Capture the cell that displays the provided text and extract its (x, y) central coordinate. 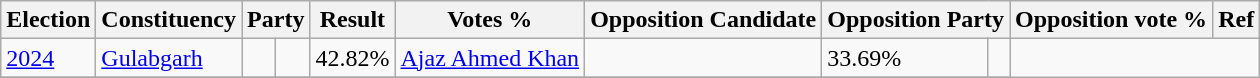
Party (276, 20)
Election (48, 20)
33.69% (905, 58)
Result (352, 20)
Opposition Candidate (704, 20)
42.82% (352, 58)
2024 (48, 58)
Gulabgarh (169, 58)
Votes % (490, 20)
Constituency (169, 20)
Opposition Party (916, 20)
Ref (1236, 20)
Ajaz Ahmed Khan (490, 58)
Opposition vote % (1112, 20)
